Return the (X, Y) coordinate for the center point of the cell that contains the specified text.  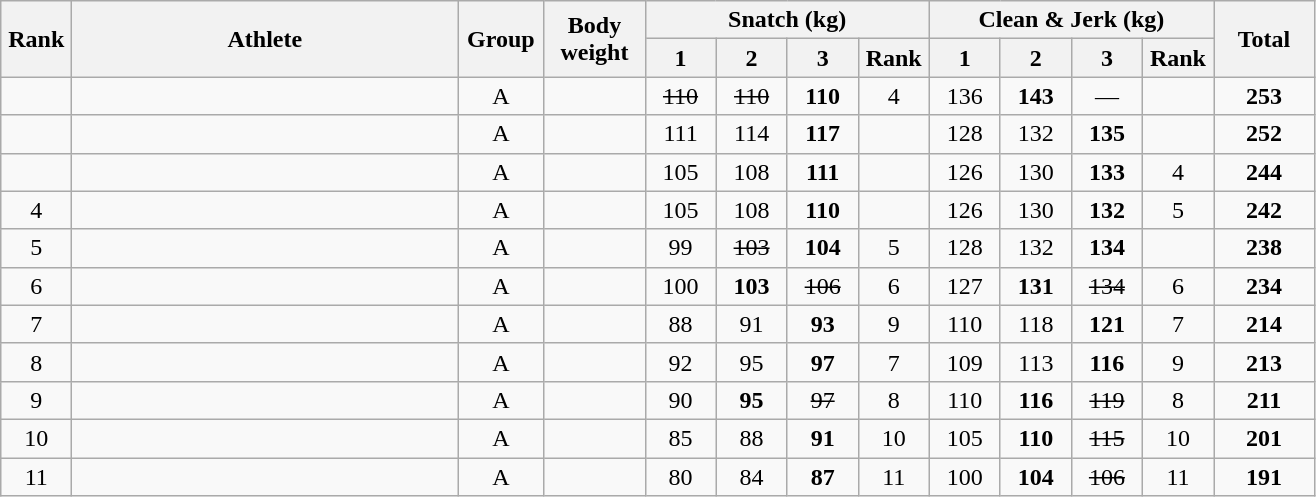
238 (1264, 248)
191 (1264, 477)
118 (1036, 324)
143 (1036, 96)
133 (1106, 172)
234 (1264, 286)
253 (1264, 96)
242 (1264, 210)
Group (501, 39)
201 (1264, 438)
214 (1264, 324)
211 (1264, 400)
121 (1106, 324)
Athlete (265, 39)
85 (680, 438)
244 (1264, 172)
Body weight (594, 39)
115 (1106, 438)
127 (964, 286)
90 (680, 400)
93 (822, 324)
109 (964, 362)
114 (752, 134)
80 (680, 477)
136 (964, 96)
113 (1036, 362)
Clean & Jerk (kg) (1071, 20)
Total (1264, 39)
213 (1264, 362)
— (1106, 96)
135 (1106, 134)
87 (822, 477)
92 (680, 362)
84 (752, 477)
117 (822, 134)
252 (1264, 134)
119 (1106, 400)
131 (1036, 286)
Snatch (kg) (787, 20)
99 (680, 248)
